Provide the (X, Y) coordinate of the cell's center where the given text is located.  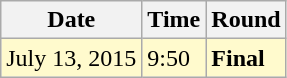
Date (72, 20)
July 13, 2015 (72, 58)
Time (174, 20)
Final (246, 58)
9:50 (174, 58)
Round (246, 20)
